Identify which cell holds the provided text, then report its [x, y] central coordinate. 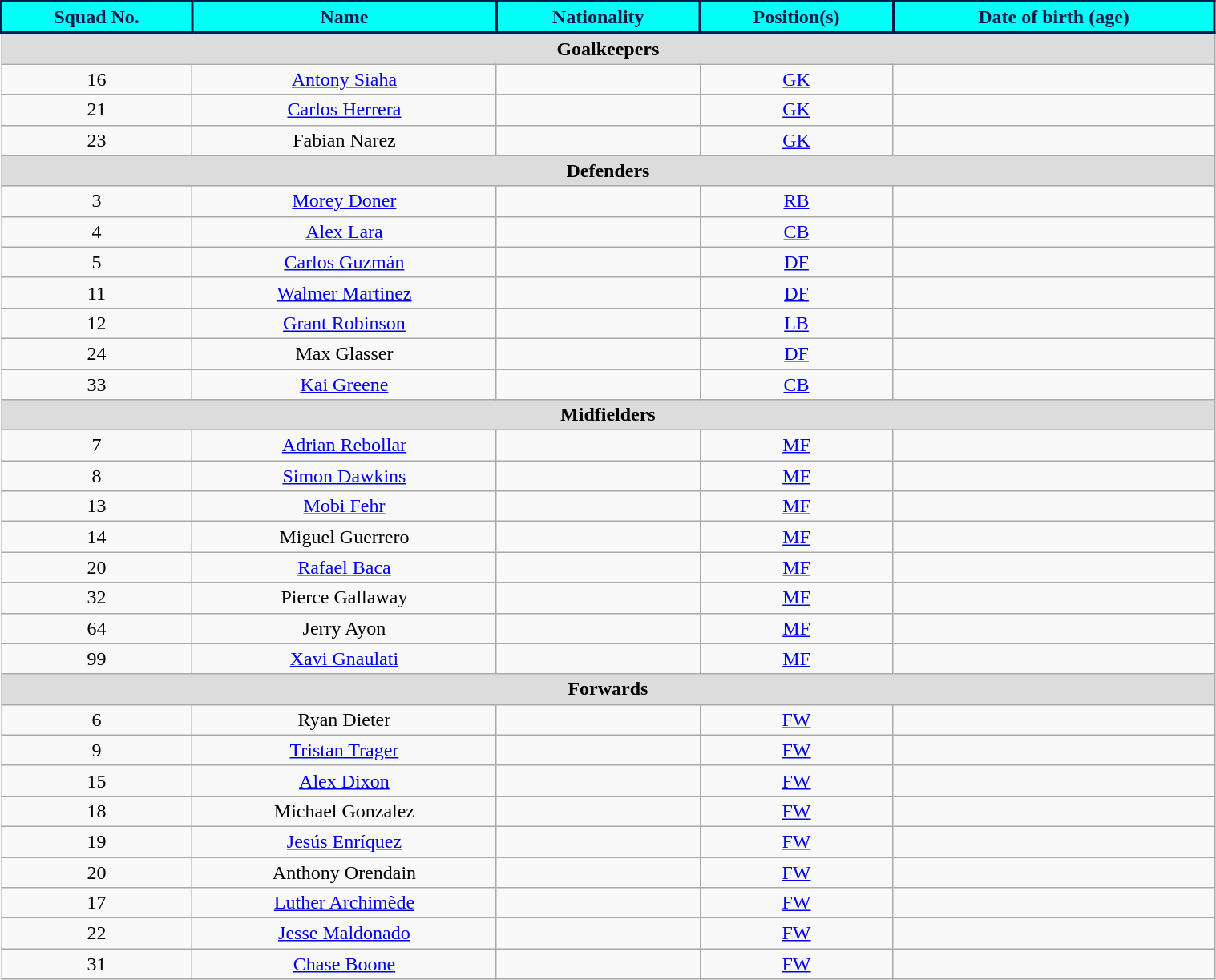
Midfielders [608, 415]
33 [97, 384]
Antony Siaha [345, 79]
Michael Gonzalez [345, 811]
Jerry Ayon [345, 628]
17 [97, 903]
13 [97, 506]
24 [97, 353]
Ryan Dieter [345, 720]
7 [97, 446]
31 [97, 964]
Morey Doner [345, 201]
11 [97, 292]
Defenders [608, 171]
19 [97, 841]
8 [97, 476]
Chase Boone [345, 964]
9 [97, 750]
4 [97, 232]
3 [97, 201]
RB [797, 201]
22 [97, 934]
99 [97, 659]
Anthony Orendain [345, 873]
Rafael Baca [345, 567]
Tristan Trager [345, 750]
Jesús Enríquez [345, 841]
Simon Dawkins [345, 476]
Pierce Gallaway [345, 598]
32 [97, 598]
Alex Lara [345, 232]
Walmer Martinez [345, 292]
Jesse Maldonado [345, 934]
Carlos Guzmán [345, 262]
LB [797, 323]
6 [97, 720]
5 [97, 262]
15 [97, 780]
Forwards [608, 689]
Mobi Fehr [345, 506]
Miguel Guerrero [345, 537]
Position(s) [797, 18]
64 [97, 628]
Nationality [598, 18]
Goalkeepers [608, 48]
Fabian Narez [345, 140]
Alex Dixon [345, 780]
Squad No. [97, 18]
Kai Greene [345, 384]
14 [97, 537]
Carlos Herrera [345, 110]
Name [345, 18]
Grant Robinson [345, 323]
Adrian Rebollar [345, 446]
23 [97, 140]
16 [97, 79]
Max Glasser [345, 353]
18 [97, 811]
21 [97, 110]
Xavi Gnaulati [345, 659]
Luther Archimède [345, 903]
Date of birth (age) [1053, 18]
12 [97, 323]
